Detect which cell encompasses the target text, then output its [x, y] center coordinate. 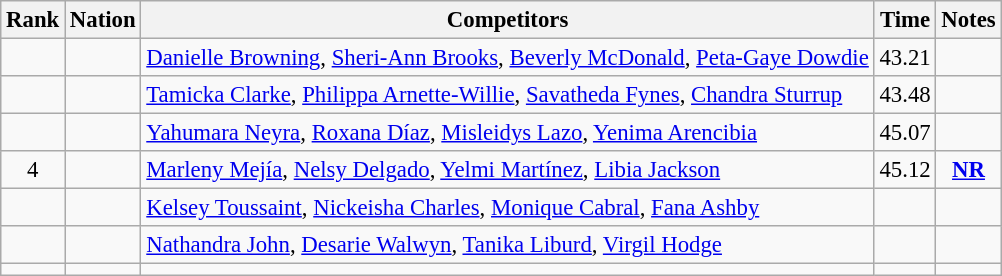
Rank [33, 20]
Yahumara Neyra, Roxana Díaz, Misleidys Lazo, Yenima Arencibia [508, 133]
Notes [968, 20]
43.21 [905, 58]
Time [905, 20]
43.48 [905, 95]
Kelsey Toussaint, Nickeisha Charles, Monique Cabral, Fana Ashby [508, 208]
Competitors [508, 20]
Tamicka Clarke, Philippa Arnette-Willie, Savatheda Fynes, Chandra Sturrup [508, 95]
Nathandra John, Desarie Walwyn, Tanika Liburd, Virgil Hodge [508, 245]
Danielle Browning, Sheri-Ann Brooks, Beverly McDonald, Peta-Gaye Dowdie [508, 58]
Marleny Mejía, Nelsy Delgado, Yelmi Martínez, Libia Jackson [508, 170]
Nation [103, 20]
4 [33, 170]
45.07 [905, 133]
NR [968, 170]
45.12 [905, 170]
